From the cell containing the given text, extract its center point as (x, y) coordinate. 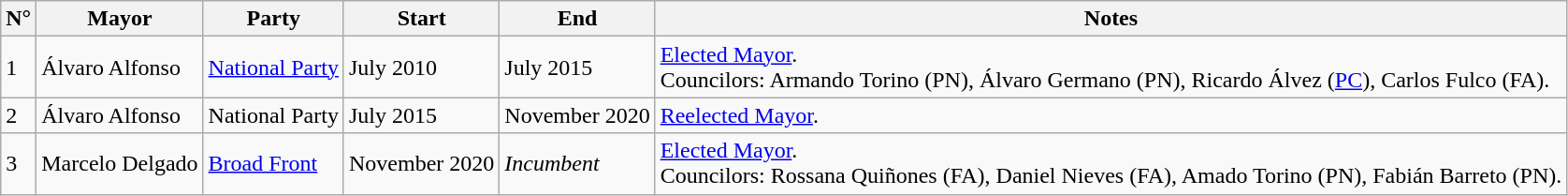
Start (421, 19)
Party (273, 19)
3 (19, 163)
Reelected Mayor. (1111, 115)
Marcelo Delgado (120, 163)
End (577, 19)
1 (19, 68)
Elected Mayor.Councilors: Rossana Quiñones (FA), Daniel Nieves (FA), Amado Torino (PN), Fabián Barreto (PN). (1111, 163)
Elected Mayor.Councilors: Armando Torino (PN), Álvaro Germano (PN), Ricardo Álvez (PC), Carlos Fulco (FA). (1111, 68)
July 2010 (421, 68)
2 (19, 115)
Incumbent (577, 163)
N° (19, 19)
Notes (1111, 19)
Broad Front (273, 163)
Mayor (120, 19)
